Determine the [X, Y] coordinate at the center of the cell enclosing the given text.  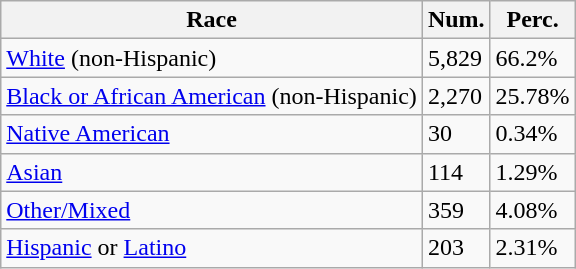
1.29% [532, 172]
Race [212, 20]
0.34% [532, 134]
5,829 [456, 58]
114 [456, 172]
30 [456, 134]
2.31% [532, 248]
Hispanic or Latino [212, 248]
25.78% [532, 96]
Asian [212, 172]
2,270 [456, 96]
359 [456, 210]
Perc. [532, 20]
66.2% [532, 58]
White (non-Hispanic) [212, 58]
4.08% [532, 210]
Black or African American (non-Hispanic) [212, 96]
Other/Mixed [212, 210]
Native American [212, 134]
203 [456, 248]
Num. [456, 20]
